Locate the cell with the specified text and output its (x, y) center coordinate. 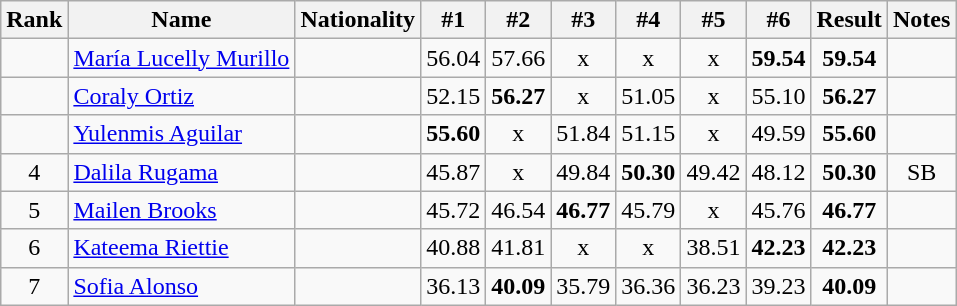
Notes (921, 20)
Kateema Riettie (182, 248)
#4 (648, 20)
49.59 (778, 134)
36.13 (454, 286)
48.12 (778, 172)
6 (34, 248)
5 (34, 210)
Name (182, 20)
40.88 (454, 248)
49.42 (714, 172)
36.36 (648, 286)
51.05 (648, 96)
#3 (584, 20)
#6 (778, 20)
SB (921, 172)
Nationality (358, 20)
Coraly Ortiz (182, 96)
45.76 (778, 210)
#5 (714, 20)
57.66 (518, 58)
45.87 (454, 172)
#1 (454, 20)
Yulenmis Aguilar (182, 134)
51.15 (648, 134)
39.23 (778, 286)
4 (34, 172)
35.79 (584, 286)
55.10 (778, 96)
#2 (518, 20)
49.84 (584, 172)
45.79 (648, 210)
41.81 (518, 248)
51.84 (584, 134)
Mailen Brooks (182, 210)
Sofia Alonso (182, 286)
Rank (34, 20)
7 (34, 286)
45.72 (454, 210)
52.15 (454, 96)
46.54 (518, 210)
Dalila Rugama (182, 172)
38.51 (714, 248)
María Lucelly Murillo (182, 58)
56.04 (454, 58)
Result (849, 20)
36.23 (714, 286)
